Determine the (X, Y) coordinate at the center of the cell enclosing the given text.  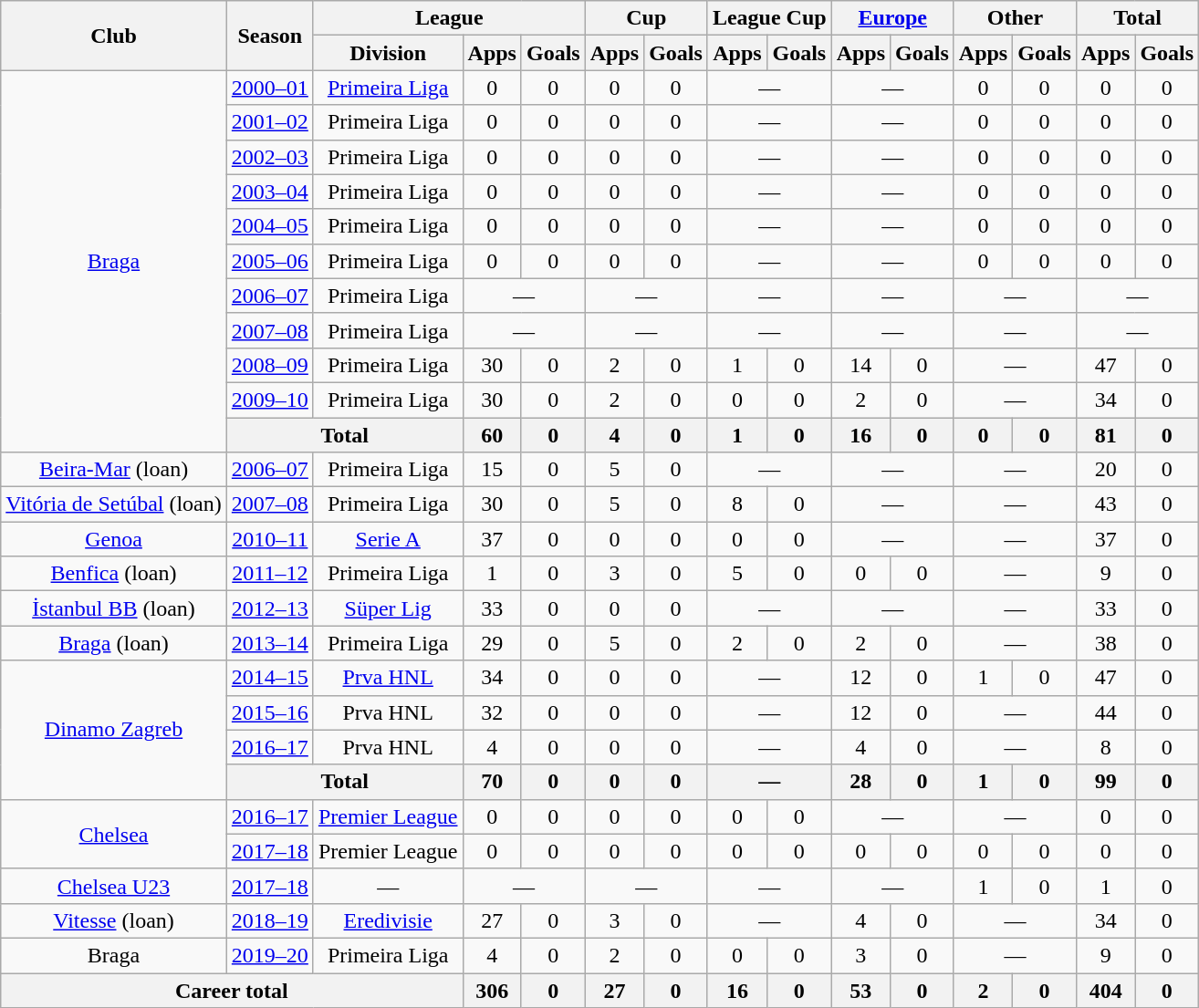
Europe (892, 18)
Vitesse (loan) (114, 920)
Club (114, 36)
Braga (loan) (114, 643)
2000–01 (270, 88)
43 (1105, 504)
2002–03 (270, 157)
Genoa (114, 539)
Other (1015, 18)
306 (492, 990)
Cup (646, 18)
Chelsea (114, 834)
Season (270, 36)
44 (1105, 712)
2001–02 (270, 122)
Chelsea U23 (114, 886)
2011–12 (270, 574)
Career total (232, 990)
2010–11 (270, 539)
2014–15 (270, 678)
2015–16 (270, 712)
Benfica (loan) (114, 574)
20 (1105, 470)
2004–05 (270, 226)
14 (860, 365)
99 (1105, 782)
38 (1105, 643)
404 (1105, 990)
Serie A (388, 539)
32 (492, 712)
Beira-Mar (loan) (114, 470)
Division (388, 53)
53 (860, 990)
2003–04 (270, 192)
2019–20 (270, 955)
2012–13 (270, 608)
Eredivisie (388, 920)
2008–09 (270, 365)
Süper Lig (388, 608)
70 (492, 782)
29 (492, 643)
League (449, 18)
Vitória de Setúbal (loan) (114, 504)
28 (860, 782)
2013–14 (270, 643)
2009–10 (270, 400)
İstanbul BB (loan) (114, 608)
60 (492, 435)
15 (492, 470)
81 (1105, 435)
2018–19 (270, 920)
2005–06 (270, 261)
League Cup (769, 18)
Dinamo Zagreb (114, 730)
